Find where the given text appears and provide that cell's center as [X, Y] coordinate. 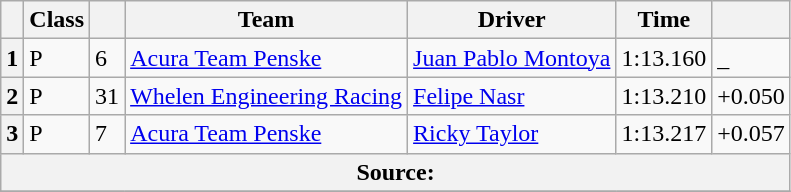
+0.057 [752, 134]
1:13.210 [664, 96]
1 [12, 58]
Whelen Engineering Racing [266, 96]
Source: [396, 172]
2 [12, 96]
Team [266, 20]
3 [12, 134]
31 [108, 96]
Class [57, 20]
Felipe Nasr [512, 96]
1:13.160 [664, 58]
Ricky Taylor [512, 134]
7 [108, 134]
Driver [512, 20]
1:13.217 [664, 134]
6 [108, 58]
_ [752, 58]
+0.050 [752, 96]
Juan Pablo Montoya [512, 58]
Time [664, 20]
